Determine the (X, Y) coordinate at the center of the cell enclosing the given text.  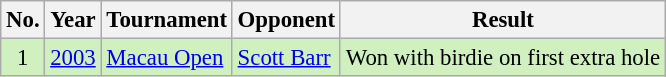
No. (23, 20)
Macau Open (166, 58)
Tournament (166, 20)
Won with birdie on first extra hole (502, 58)
Year (73, 20)
1 (23, 58)
2003 (73, 58)
Opponent (286, 20)
Scott Barr (286, 58)
Result (502, 20)
